Pinpoint the cell where the given text exists, returning its (X, Y) midpoint coordinate. 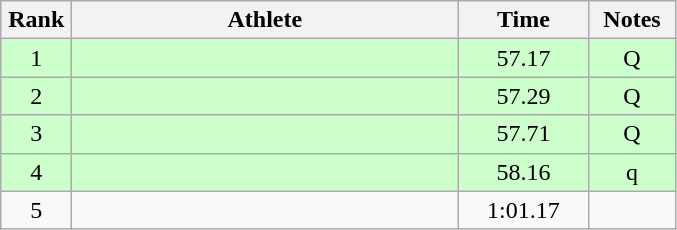
2 (36, 96)
Athlete (265, 20)
q (632, 172)
Notes (632, 20)
1 (36, 58)
Time (524, 20)
5 (36, 210)
1:01.17 (524, 210)
3 (36, 134)
Rank (36, 20)
58.16 (524, 172)
57.17 (524, 58)
4 (36, 172)
57.29 (524, 96)
57.71 (524, 134)
